Determine the [x, y] coordinate at the center of the cell enclosing the given text.  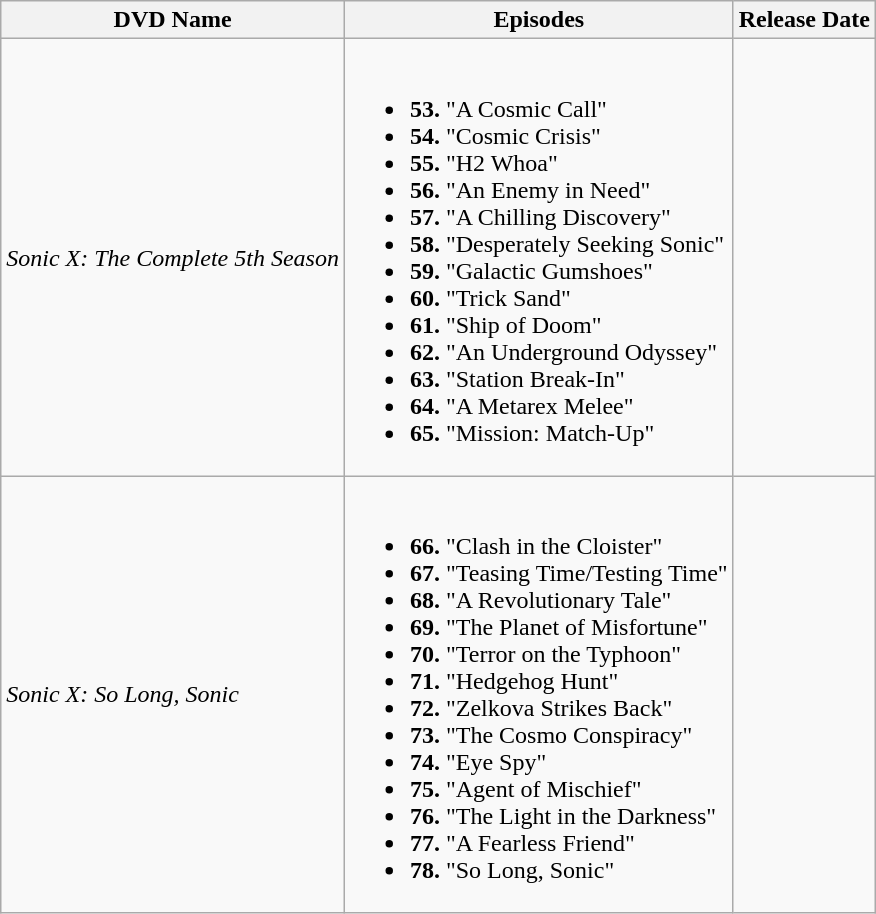
Release Date [804, 20]
Sonic X: So Long, Sonic [173, 694]
Sonic X: The Complete 5th Season [173, 258]
DVD Name [173, 20]
Episodes [538, 20]
